Search for the cell housing the specified text and yield its (x, y) center coordinate. 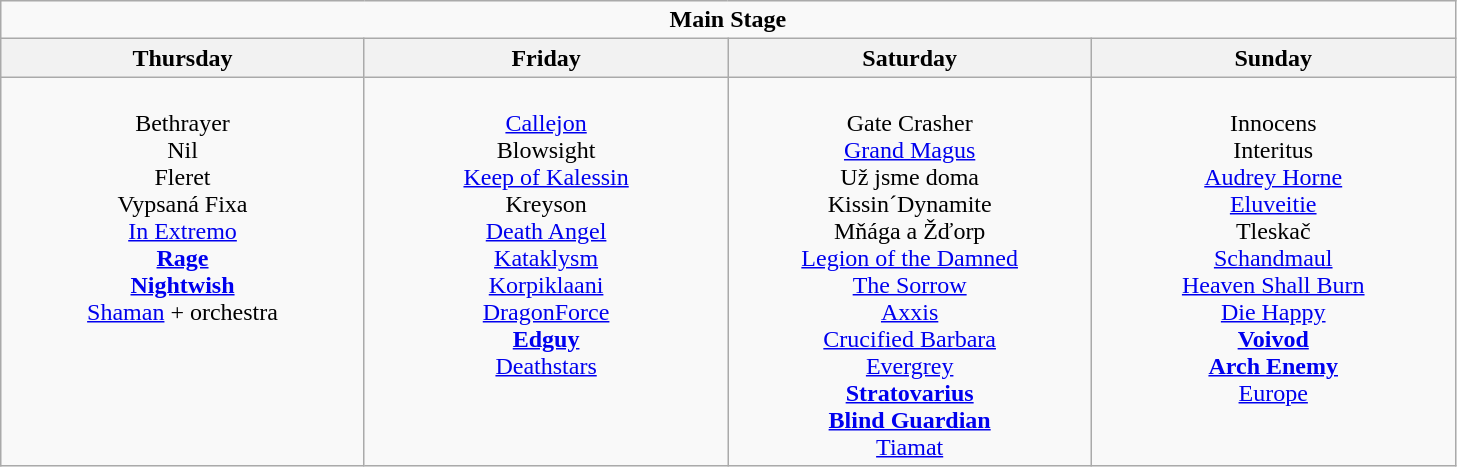
Thursday (183, 58)
Innocens Interitus Audrey Horne Eluveitie Tleskač Schandmaul Heaven Shall Burn Die Happy Voivod Arch Enemy Europe (1273, 272)
Main Stage (728, 20)
Sunday (1273, 58)
Bethrayer Nil Fleret Vypsaná Fixa In Extremo Rage Nightwish Shaman + orchestra (183, 272)
Callejon Blowsight Keep of Kalessin Kreyson Death Angel Kataklysm Korpiklaani DragonForce Edguy Deathstars (546, 272)
Friday (546, 58)
Saturday (910, 58)
